Identify which cell holds the provided text, then report its (X, Y) central coordinate. 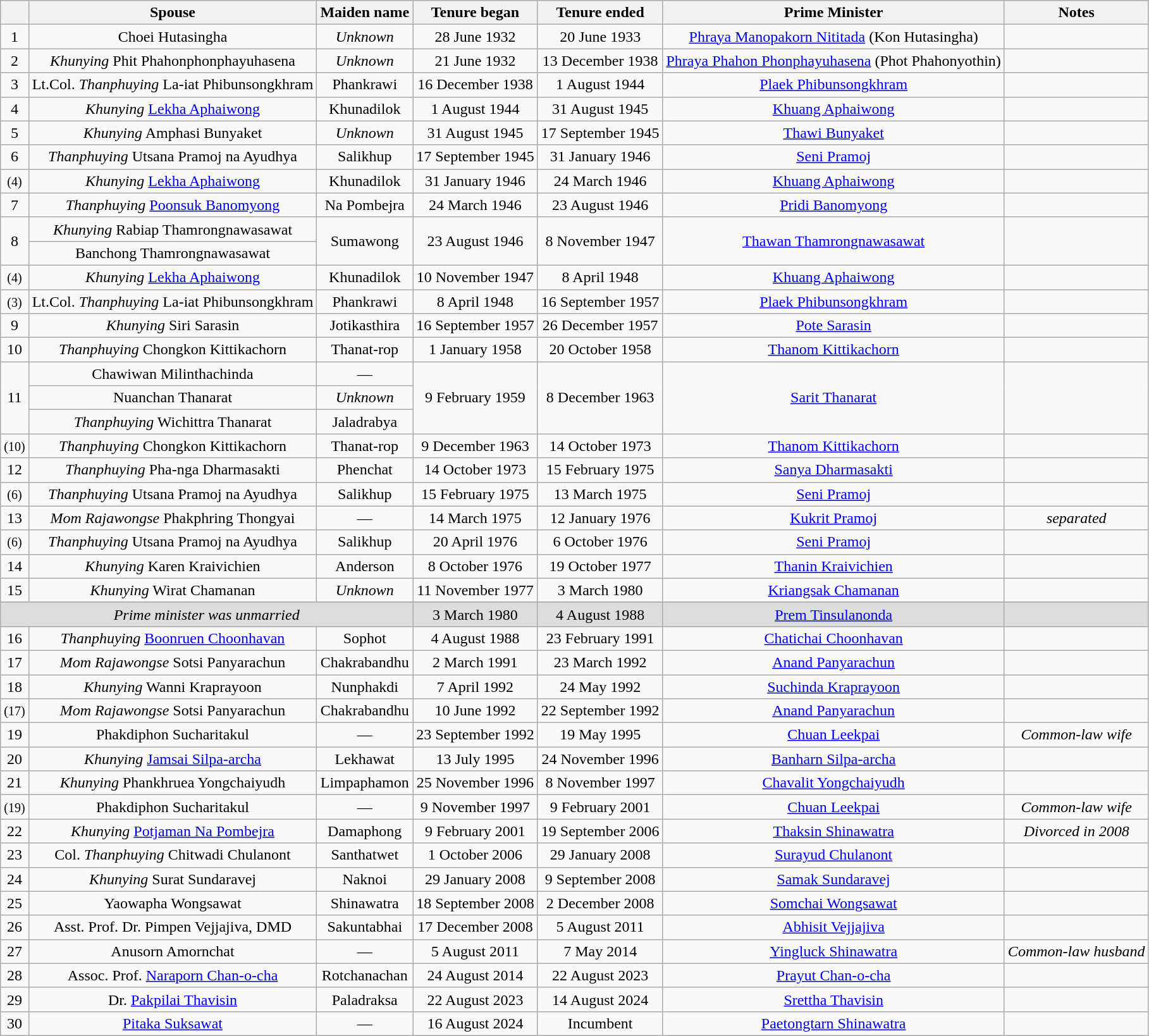
12 January 1976 (600, 518)
Paladraksa (365, 999)
25 November 1996 (476, 783)
13 March 1975 (600, 494)
Khunying Siri Sarasin (173, 326)
20 June 1933 (600, 37)
23 February 1991 (600, 638)
Limpaphamon (365, 783)
(17) (15, 711)
(19) (15, 807)
Common-law husband (1076, 951)
11 November 1977 (476, 590)
20 October 1958 (600, 350)
Kukrit Pramoj (833, 518)
Nunphakdi (365, 686)
Khunying Rabiap Thamrongnawasawat (173, 229)
Khunying Wirat Chamanan (173, 590)
19 October 1977 (600, 566)
Khunying Phit Phahonphonphayuhasena (173, 61)
Thaksin Shinawatra (833, 831)
Naknoi (365, 879)
21 (15, 783)
16 (15, 638)
17 (15, 662)
Damaphong (365, 831)
Surayud Chulanont (833, 855)
Suchinda Kraprayoon (833, 686)
(3) (15, 302)
3 (15, 85)
Thanphuying Boonruen Choonhavan (173, 638)
Sophot (365, 638)
Phenchat (365, 470)
8 (15, 241)
Asst. Prof. Dr. Pimpen Vejjajiva, DMD (173, 927)
19 (15, 735)
1 (15, 37)
13 July 1995 (476, 759)
Tenure ended (600, 13)
24 May 1992 (600, 686)
1 January 1958 (476, 350)
Somchai Wongsawat (833, 903)
10 (15, 350)
9 February 1959 (476, 398)
Santhatwet (365, 855)
Sanya Dharmasakti (833, 470)
8 November 1997 (600, 783)
8 December 1963 (600, 398)
25 (15, 903)
Notes (1076, 13)
9 (15, 326)
Lekhawat (365, 759)
Divorced in 2008 (1076, 831)
11 (15, 398)
18 September 2008 (476, 903)
separated (1076, 518)
8 October 1976 (476, 566)
29 (15, 999)
10 June 1992 (476, 711)
Srettha Thavisin (833, 999)
Thawan Thamrongnawasawat (833, 241)
24 November 1996 (600, 759)
Thanphuying Pha-nga Dharmasakti (173, 470)
9 September 2008 (600, 879)
7 (15, 205)
4 (15, 109)
Yingluck Shinawatra (833, 951)
Sakuntabhai (365, 927)
Paetongtarn Shinawatra (833, 1023)
(10) (15, 446)
16 August 2024 (476, 1023)
Phraya Phahon Phonphayuhasena (Phot Phahonyothin) (833, 61)
21 June 1932 (476, 61)
Chatichai Choonhavan (833, 638)
Jaladrabya (365, 422)
Abhisit Vejjajiva (833, 927)
14 (15, 566)
Khunying Potjaman Na Pombejra (173, 831)
24 August 2014 (476, 975)
14 August 2024 (600, 999)
24 (15, 879)
6 October 1976 (600, 542)
Nuanchan Thanarat (173, 398)
7 May 2014 (600, 951)
Anderson (365, 566)
Mom Rajawongse Phakphring Thongyai (173, 518)
16 December 1938 (476, 85)
Thanphuying Wichittra Thanarat (173, 422)
Khunying Phankhruea Yongchaiyudh (173, 783)
Khunying Amphasi Bunyaket (173, 133)
27 (15, 951)
Phraya Manopakorn Nititada (Kon Hutasingha) (833, 37)
7 April 1992 (476, 686)
1 October 2006 (476, 855)
Col. Thanphuying Chitwadi Chulanont (173, 855)
2 (15, 61)
20 (15, 759)
14 March 1975 (476, 518)
Sumawong (365, 241)
Chavalit Yongchaiyudh (833, 783)
10 November 1947 (476, 277)
13 December 1938 (600, 61)
Khunying Karen Kraivichien (173, 566)
Assoc. Prof. Naraporn Chan-o-cha (173, 975)
Thanin Kraivichien (833, 566)
23 March 1992 (600, 662)
Pridi Banomyong (833, 205)
Prayut Chan-o-cha (833, 975)
23 September 1992 (476, 735)
20 April 1976 (476, 542)
Khunying Wanni Kraprayoon (173, 686)
Prem Tinsulanonda (833, 614)
22 (15, 831)
Pote Sarasin (833, 326)
17 December 2008 (476, 927)
Shinawatra (365, 903)
Incumbent (600, 1023)
Na Pombejra (365, 205)
26 December 1957 (600, 326)
28 June 1932 (476, 37)
15 (15, 590)
Banharn Silpa-archa (833, 759)
Tenure began (476, 13)
Rotchanachan (365, 975)
Thanphuying Poonsuk Banomyong (173, 205)
30 (15, 1023)
28 (15, 975)
2 December 2008 (600, 903)
9 December 1963 (476, 446)
13 (15, 518)
Choei Hutasingha (173, 37)
Jotikasthira (365, 326)
19 May 1995 (600, 735)
5 (15, 133)
26 (15, 927)
6 (15, 157)
Chawiwan Milinthachinda (173, 374)
23 (15, 855)
Thawi Bunyaket (833, 133)
19 September 2006 (600, 831)
Kriangsak Chamanan (833, 590)
Khunying Surat Sundaravej (173, 879)
2 March 1991 (476, 662)
Anusorn Amornchat (173, 951)
Banchong Thamrongnawasawat (173, 253)
8 November 1947 (600, 241)
Prime Minister (833, 13)
22 September 1992 (600, 711)
Prime minister was unmarried (207, 614)
Maiden name (365, 13)
Khunying Jamsai Silpa-archa (173, 759)
Samak Sundaravej (833, 879)
9 November 1997 (476, 807)
Pitaka Suksawat (173, 1023)
Spouse (173, 13)
Yaowapha Wongsawat (173, 903)
Sarit Thanarat (833, 398)
Dr. Pakpilai Thavisin (173, 999)
12 (15, 470)
18 (15, 686)
